Search for the cell housing the specified text and yield its [X, Y] center coordinate. 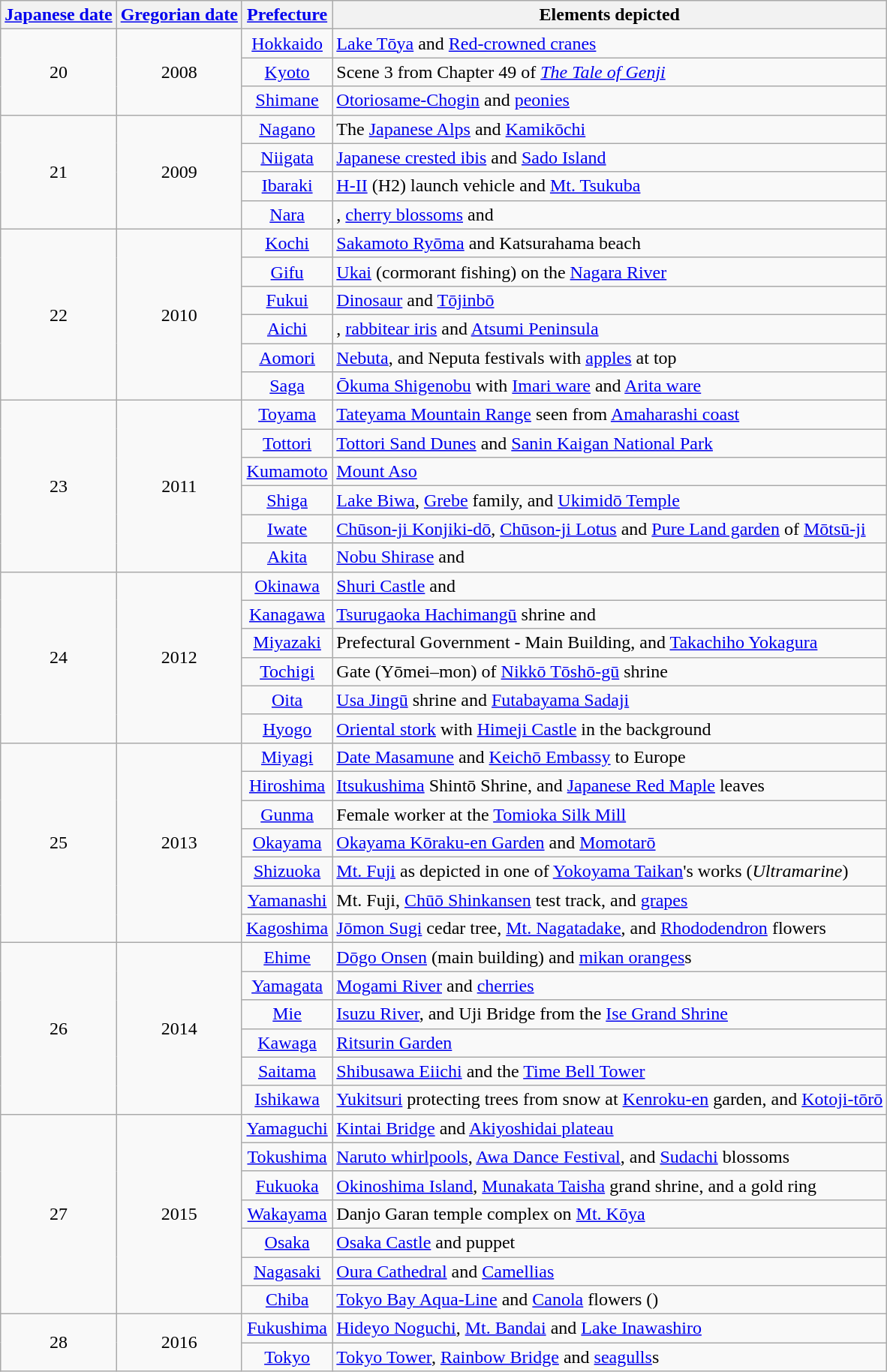
Usa Jingū shrine and Futabayama Sadaji [609, 700]
Akita [287, 557]
Aichi [287, 329]
Hiroshima [287, 785]
Saga [287, 386]
Fukushima [287, 1328]
Nara [287, 215]
Kanagawa [287, 614]
Aomori [287, 358]
Yamagata [287, 986]
Scene 3 from Chapter 49 of The Tale of Genji [609, 72]
Tochigi [287, 671]
Okayama Kōraku-en Garden and Momotarō [609, 843]
Tateyama Mountain Range seen from Amaharashi coast [609, 415]
Japanese date [59, 15]
Prefectural Government - Main Building, and Takachiho Yokagura [609, 643]
Chiba [287, 1300]
Tottori Sand Dunes and Sanin Kaigan National Park [609, 443]
2014 [179, 1028]
Wakayama [287, 1214]
24 [59, 657]
Mie [287, 1014]
The Japanese Alps and Kamikōchi [609, 129]
Shibusawa Eiichi and the Time Bell Tower [609, 1071]
2015 [179, 1214]
2010 [179, 314]
Mogami River and cherries [609, 986]
Nebuta, and Neputa festivals with apples at top [609, 358]
Fukui [287, 300]
Shimane [287, 101]
21 [59, 172]
Mt. Fuji as depicted in one of Yokoyama Taikan's works (Ultramarine) [609, 872]
Itsukushima Shintō Shrine, and Japanese Red Maple leaves [609, 785]
Hyogo [287, 728]
Tokushima [287, 1157]
Okinawa [287, 586]
Oita [287, 700]
Ukai (cormorant fishing) on the Nagara River [609, 272]
Yamaguchi [287, 1128]
2012 [179, 657]
Yukitsuri protecting trees from snow at Kenroku-en garden, and Kotoji-tōrō [609, 1100]
Naruto whirlpools, Awa Dance Festival, and Sudachi blossoms [609, 1157]
Gifu [287, 272]
Chūson-ji Konjiki-dō, Chūson-ji Lotus and Pure Land garden of Mōtsū-ji [609, 529]
Mt. Fuji, Chūō Shinkansen test track, and grapes [609, 900]
Female worker at the Tomioka Silk Mill [609, 814]
Hideyo Noguchi, Mt. Bandai and Lake Inawashiro [609, 1328]
2009 [179, 172]
Shiga [287, 500]
Nagano [287, 129]
Dinosaur and Tōjinbō [609, 300]
Date Masamune and Keichō Embassy to Europe [609, 757]
Toyama [287, 415]
Gate (Yōmei–mon) of Nikkō Tōshō-gū shrine [609, 671]
Oura Cathedral and Camellias [609, 1271]
Jōmon Sugi cedar tree, Mt. Nagatadake, and Rhododendron flowers [609, 929]
Elements depicted [609, 15]
Japanese crested ibis and Sado Island [609, 158]
Isuzu River, and Uji Bridge from the Ise Grand Shrine [609, 1014]
Kochi [287, 243]
Osaka Castle and puppet [609, 1242]
Prefecture [287, 15]
Tottori [287, 443]
Kyoto [287, 72]
Ritsurin Garden [609, 1043]
26 [59, 1028]
Yamanashi [287, 900]
Danjo Garan temple complex on Mt. Kōya [609, 1214]
25 [59, 842]
Tokyo Bay Aqua-Line and Canola flowers () [609, 1300]
Iwate [287, 529]
Kintai Bridge and Akiyoshidai plateau [609, 1128]
Niigata [287, 158]
Sakamoto Ryōma and Katsurahama beach [609, 243]
Hokkaido [287, 44]
Okinoshima Island, Munakata Taisha grand shrine, and a gold ring [609, 1185]
Ehime [287, 957]
Osaka [287, 1242]
Shuri Castle and [609, 586]
Kumamoto [287, 472]
Lake Tōya and Red-crowned cranes [609, 44]
, rabbitear iris and Atsumi Peninsula [609, 329]
28 [59, 1343]
Ōkuma Shigenobu with Imari ware and Arita ware [609, 386]
Mount Aso [609, 472]
Kagoshima [287, 929]
Oriental stork with Himeji Castle in the background [609, 728]
20 [59, 72]
Gregorian date [179, 15]
Gunma [287, 814]
Ibaraki [287, 186]
H-II (H2) launch vehicle and Mt. Tsukuba [609, 186]
2016 [179, 1343]
23 [59, 486]
, cherry blossoms and [609, 215]
Kawaga [287, 1043]
Nagasaki [287, 1271]
Tokyo Tower, Rainbow Bridge and seagullss [609, 1357]
Otoriosame-Chogin and peonies [609, 101]
Ishikawa [287, 1100]
Miyazaki [287, 643]
Saitama [287, 1071]
Fukuoka [287, 1185]
Dōgo Onsen (main building) and mikan orangess [609, 957]
2011 [179, 486]
Tsurugaoka Hachimangū shrine and [609, 614]
22 [59, 314]
Tokyo [287, 1357]
27 [59, 1214]
Nobu Shirase and [609, 557]
2008 [179, 72]
Shizuoka [287, 872]
Lake Biwa, Grebe family, and Ukimidō Temple [609, 500]
Miyagi [287, 757]
Okayama [287, 843]
2013 [179, 842]
